Capture the cell that displays the provided text and extract its [X, Y] central coordinate. 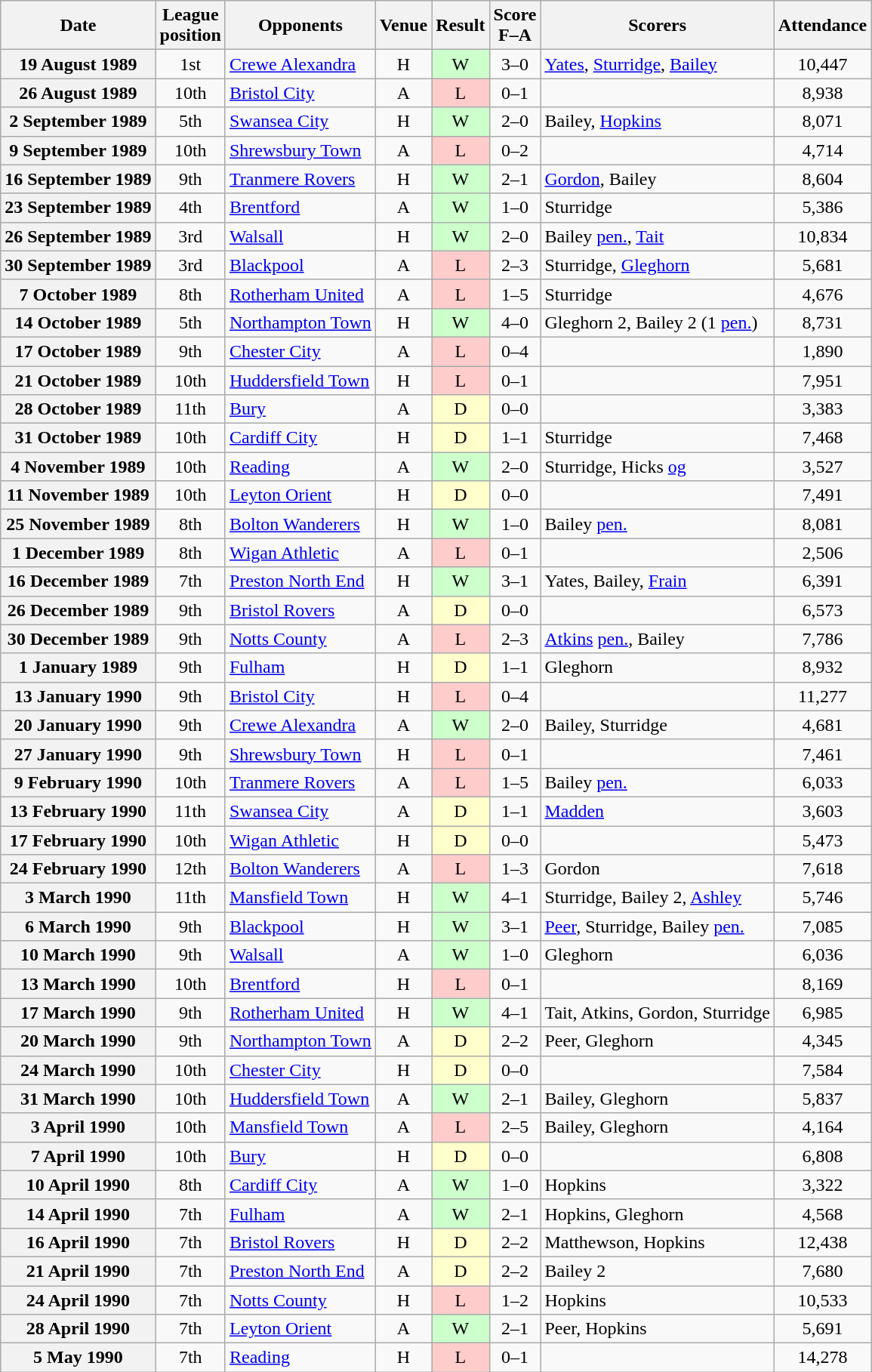
19 August 1989 [79, 64]
0–2 [515, 150]
10 March 1990 [79, 955]
Tait, Atkins, Gordon, Sturridge [657, 1013]
26 September 1989 [79, 236]
16 April 1990 [79, 1242]
17 October 1989 [79, 351]
Yates, Sturridge, Bailey [657, 64]
Sturridge, Hicks og [657, 467]
ScoreF–A [515, 26]
7,491 [822, 495]
16 December 1989 [79, 581]
8,169 [822, 984]
25 November 1989 [79, 524]
Madden [657, 811]
6,036 [822, 955]
3,383 [822, 409]
7,618 [822, 869]
Leagueposition [190, 26]
7 April 1990 [79, 1156]
6 March 1990 [79, 926]
Yates, Bailey, Frain [657, 581]
Peer, Gleghorn [657, 1041]
1–2 [515, 1300]
6,391 [822, 581]
12th [190, 869]
8,938 [822, 93]
4th [190, 208]
14 April 1990 [79, 1213]
6,573 [822, 610]
7,786 [822, 639]
4,164 [822, 1127]
7,951 [822, 380]
14 October 1989 [79, 322]
Peer, Hopkins [657, 1329]
3,527 [822, 467]
6,985 [822, 1013]
31 March 1990 [79, 1099]
Hopkins, Gleghorn [657, 1213]
Peer, Sturridge, Bailey pen. [657, 926]
12,438 [822, 1242]
13 February 1990 [79, 811]
8,932 [822, 668]
24 April 1990 [79, 1300]
17 February 1990 [79, 840]
Date [79, 26]
4,676 [822, 294]
4,714 [822, 150]
Sturridge, Gleghorn [657, 265]
11 November 1989 [79, 495]
4,681 [822, 725]
Result [461, 26]
17 March 1990 [79, 1013]
10 April 1990 [79, 1185]
5,746 [822, 898]
4,345 [822, 1041]
9 September 1989 [79, 150]
4,568 [822, 1213]
10,834 [822, 236]
26 August 1989 [79, 93]
8,081 [822, 524]
2–5 [515, 1127]
5,386 [822, 208]
6,033 [822, 782]
3 April 1990 [79, 1127]
Bailey pen., Tait [657, 236]
21 October 1989 [79, 380]
7,680 [822, 1271]
7 October 1989 [79, 294]
6,808 [822, 1156]
Atkins pen., Bailey [657, 639]
Gordon, Bailey [657, 179]
1–3 [515, 869]
Gleghorn 2, Bailey 2 (1 pen.) [657, 322]
24 March 1990 [79, 1070]
Gordon [657, 869]
21 April 1990 [79, 1271]
31 October 1989 [79, 438]
1 December 1989 [79, 553]
28 October 1989 [79, 409]
20 January 1990 [79, 725]
10,447 [822, 64]
13 January 1990 [79, 696]
3–0 [515, 64]
10,533 [822, 1300]
Venue [403, 26]
2 September 1989 [79, 122]
30 September 1989 [79, 265]
23 September 1989 [79, 208]
11,277 [822, 696]
1 January 1989 [79, 668]
13 March 1990 [79, 984]
8,604 [822, 179]
1,890 [822, 351]
3 March 1990 [79, 898]
3,322 [822, 1185]
5,473 [822, 840]
9 February 1990 [79, 782]
26 December 1989 [79, 610]
Bailey, Sturridge [657, 725]
3,603 [822, 811]
28 April 1990 [79, 1329]
1st [190, 64]
16 September 1989 [79, 179]
7,584 [822, 1070]
30 December 1989 [79, 639]
24 February 1990 [79, 869]
Bailey, Hopkins [657, 122]
14,278 [822, 1358]
5 May 1990 [79, 1358]
5,837 [822, 1099]
Scorers [657, 26]
Bailey 2 [657, 1271]
4 November 1989 [79, 467]
2,506 [822, 553]
8,731 [822, 322]
Attendance [822, 26]
Sturridge, Bailey 2, Ashley [657, 898]
27 January 1990 [79, 754]
7,461 [822, 754]
7,085 [822, 926]
Matthewson, Hopkins [657, 1242]
8,071 [822, 122]
5,681 [822, 265]
5,691 [822, 1329]
Opponents [300, 26]
4–0 [515, 322]
7,468 [822, 438]
20 March 1990 [79, 1041]
